From the cell containing the given text, extract its center point as (x, y) coordinate. 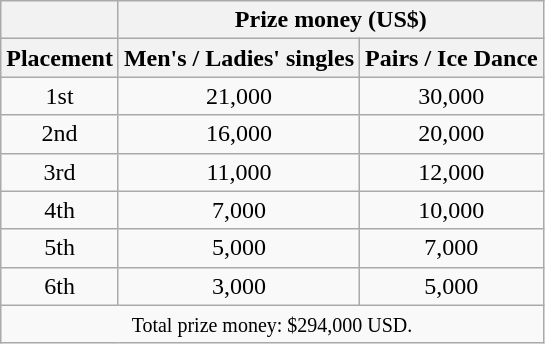
2nd (60, 134)
6th (60, 286)
21,000 (238, 96)
30,000 (452, 96)
11,000 (238, 172)
Men's / Ladies' singles (238, 58)
Total prize money: $294,000 USD. (272, 324)
Prize money (US$) (330, 20)
Placement (60, 58)
Pairs / Ice Dance (452, 58)
1st (60, 96)
3,000 (238, 286)
12,000 (452, 172)
5th (60, 248)
10,000 (452, 210)
16,000 (238, 134)
4th (60, 210)
20,000 (452, 134)
3rd (60, 172)
